Locate the cell with the specified text and output its (x, y) center coordinate. 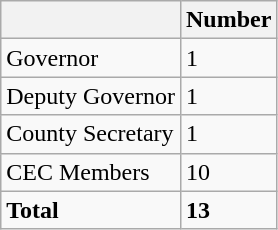
County Secretary (91, 134)
Deputy Governor (91, 96)
Number (228, 20)
Governor (91, 58)
13 (228, 210)
Total (91, 210)
10 (228, 172)
CEC Members (91, 172)
